For the text-containing cell, return its midpoint in (X, Y) coordinate format. 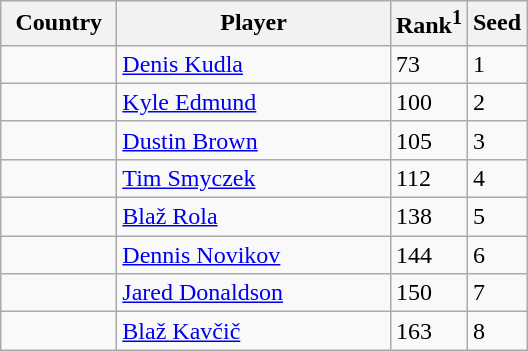
Blaž Kavčič (254, 331)
7 (496, 293)
112 (428, 178)
163 (428, 331)
6 (496, 255)
3 (496, 140)
5 (496, 217)
1 (496, 64)
Rank1 (428, 24)
100 (428, 102)
Kyle Edmund (254, 102)
138 (428, 217)
Tim Smyczek (254, 178)
4 (496, 178)
105 (428, 140)
Denis Kudla (254, 64)
Jared Donaldson (254, 293)
Dennis Novikov (254, 255)
2 (496, 102)
Blaž Rola (254, 217)
73 (428, 64)
Dustin Brown (254, 140)
Player (254, 24)
8 (496, 331)
150 (428, 293)
144 (428, 255)
Seed (496, 24)
Country (59, 24)
